Output the [x, y] coordinate of the center of the cell containing the given text.  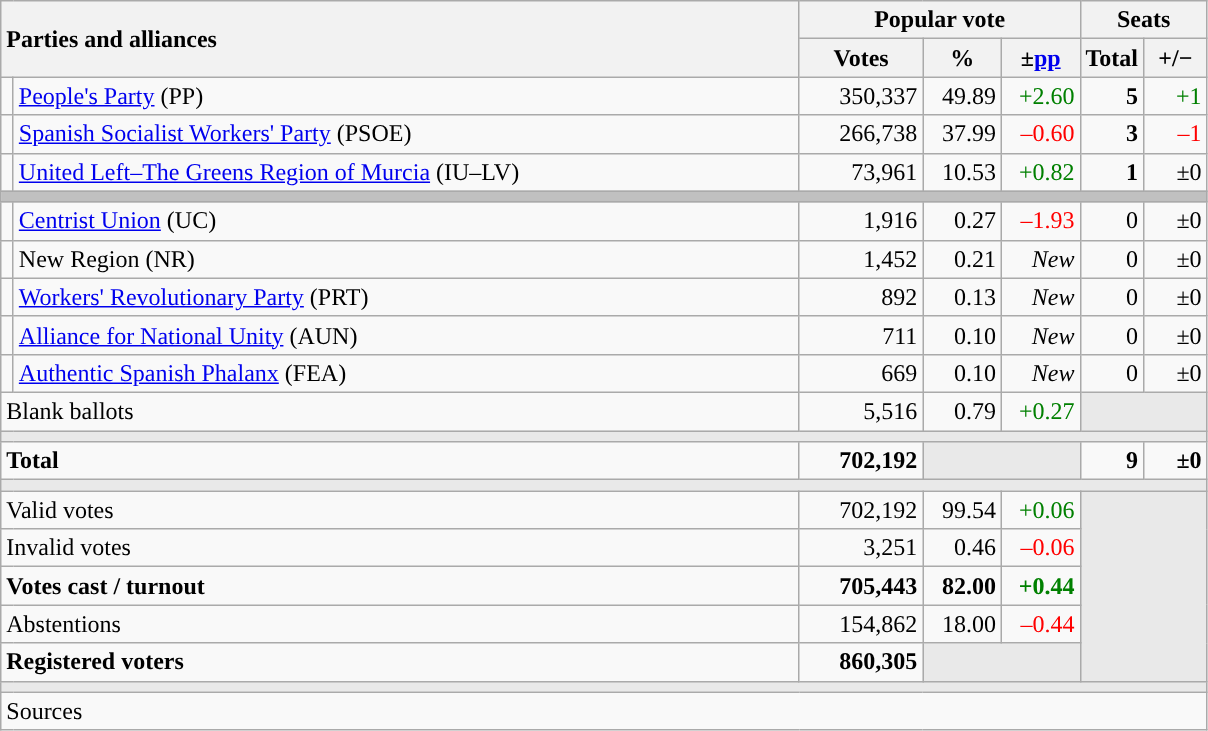
669 [861, 373]
+/− [1176, 58]
266,738 [861, 134]
0.13 [962, 297]
Alliance for National Unity (AUN) [406, 335]
Invalid votes [400, 548]
Sources [604, 711]
705,443 [861, 586]
49.89 [962, 96]
Spanish Socialist Workers' Party (PSOE) [406, 134]
People's Party (PP) [406, 96]
+2.60 [1040, 96]
United Left–The Greens Region of Murcia (IU–LV) [406, 172]
–0.06 [1040, 548]
3,251 [861, 548]
Seats [1144, 20]
+0.27 [1040, 411]
5 [1112, 96]
+1 [1176, 96]
711 [861, 335]
Valid votes [400, 510]
Authentic Spanish Phalanx (FEA) [406, 373]
–1.93 [1040, 221]
0.27 [962, 221]
5,516 [861, 411]
% [962, 58]
–1 [1176, 134]
+0.06 [1040, 510]
37.99 [962, 134]
Blank ballots [400, 411]
New Region (NR) [406, 259]
Registered voters [400, 662]
82.00 [962, 586]
860,305 [861, 662]
18.00 [962, 624]
Centrist Union (UC) [406, 221]
350,337 [861, 96]
0.21 [962, 259]
Votes [861, 58]
Popular vote [940, 20]
Abstentions [400, 624]
0.79 [962, 411]
–0.60 [1040, 134]
73,961 [861, 172]
99.54 [962, 510]
1 [1112, 172]
154,862 [861, 624]
1,452 [861, 259]
Workers' Revolutionary Party (PRT) [406, 297]
0.46 [962, 548]
Parties and alliances [400, 39]
+0.82 [1040, 172]
892 [861, 297]
10.53 [962, 172]
–0.44 [1040, 624]
Votes cast / turnout [400, 586]
+0.44 [1040, 586]
9 [1112, 461]
3 [1112, 134]
1,916 [861, 221]
±pp [1040, 58]
